For the text-containing cell, return its midpoint in (X, Y) coordinate format. 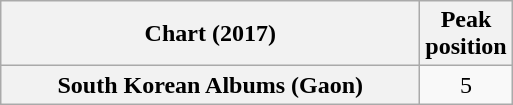
5 (466, 85)
Chart (2017) (210, 34)
South Korean Albums (Gaon) (210, 85)
Peakposition (466, 34)
